Provide the (X, Y) coordinate of the cell's center where the given text is located.  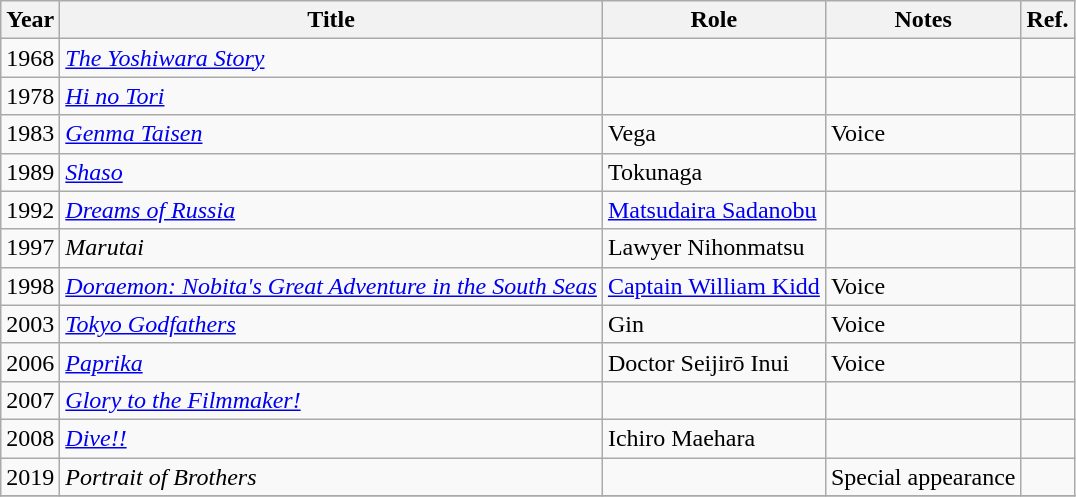
Vega (714, 134)
Doctor Seijirō Inui (714, 362)
Dive!! (332, 438)
1989 (30, 172)
Tokunaga (714, 172)
2007 (30, 400)
Dreams of Russia (332, 210)
Glory to the Filmmaker! (332, 400)
2008 (30, 438)
Doraemon: Nobita's Great Adventure in the South Seas (332, 286)
Marutai (332, 248)
Captain William Kidd (714, 286)
Paprika (332, 362)
1968 (30, 58)
2019 (30, 477)
1998 (30, 286)
Role (714, 20)
Genma Taisen (332, 134)
Title (332, 20)
Lawyer Nihonmatsu (714, 248)
Gin (714, 324)
1992 (30, 210)
Hi no Tori (332, 96)
Special appearance (923, 477)
Tokyo Godfathers (332, 324)
Portrait of Brothers (332, 477)
Matsudaira Sadanobu (714, 210)
Ichiro Maehara (714, 438)
1978 (30, 96)
Year (30, 20)
Ref. (1048, 20)
2003 (30, 324)
Notes (923, 20)
2006 (30, 362)
1997 (30, 248)
The Yoshiwara Story (332, 58)
Shaso (332, 172)
1983 (30, 134)
